Capture the cell that displays the provided text and extract its [x, y] central coordinate. 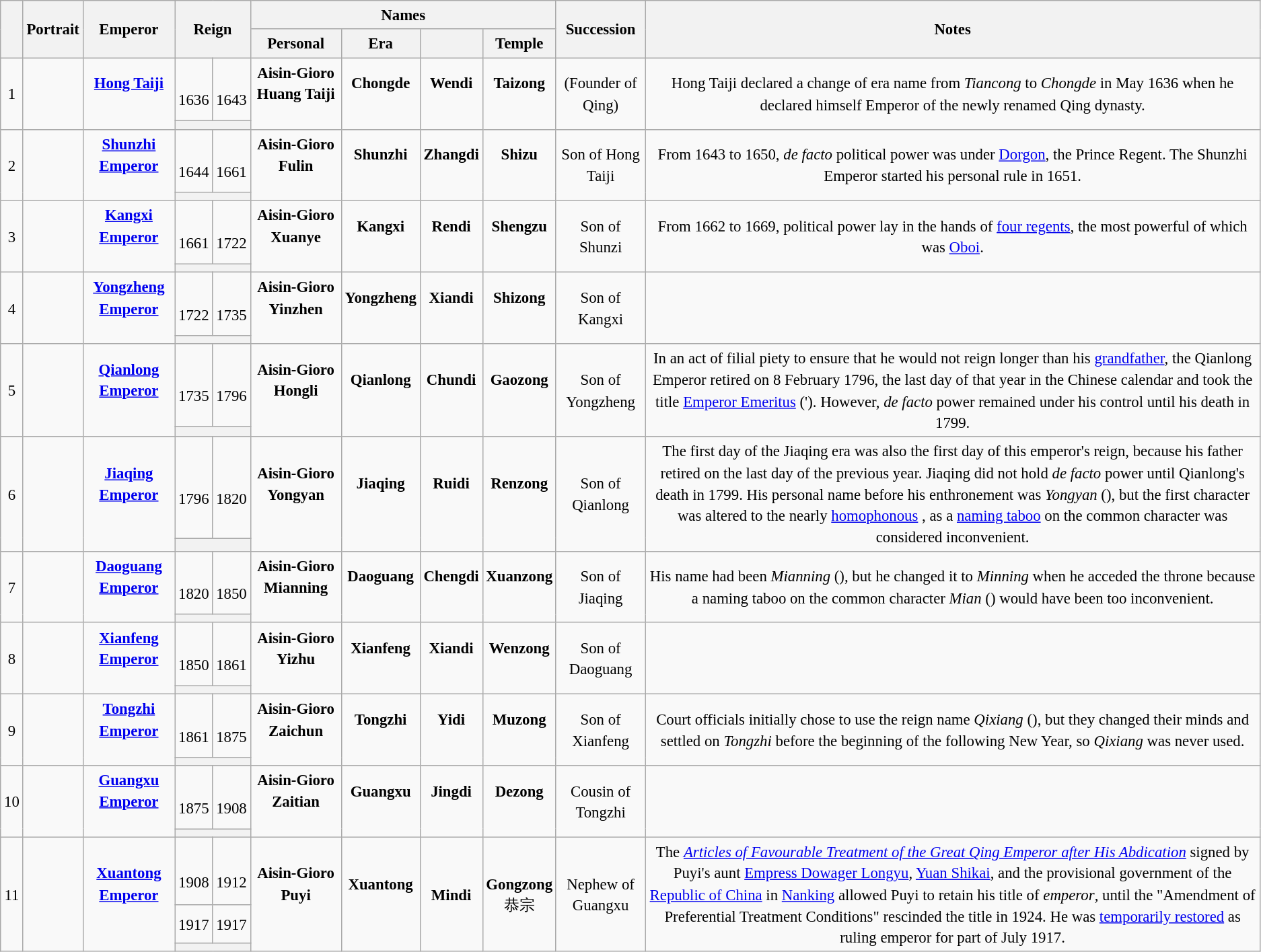
8 [12, 659]
Renzong [519, 494]
Yongzheng [381, 308]
Zhangdi [451, 165]
Shengzu [519, 236]
(Founder of Qing) [600, 94]
From 1643 to 1650, de facto political power was under Dorgon, the Prince Regent. The Shunzhi Emperor started his personal rule in 1651. [953, 165]
Son of Kangxi [600, 308]
Aisin-Gioro Puyi [296, 895]
Aisin-Gioro Yizhu [296, 659]
Son of Daoguang [600, 659]
Kangxi Emperor [129, 236]
Dezong [519, 801]
6 [12, 494]
Son of Shunzi [600, 236]
Portrait [52, 30]
Guangxu [381, 801]
Daoguang Emperor [129, 587]
Mindi [451, 895]
Aisin-Gioro Xuanye [296, 236]
Aisin-Gioro Huang Taiji [296, 94]
Muzong [519, 730]
Rendi [451, 236]
Aisin-Gioro Mianning [296, 587]
10 [12, 801]
Yongzheng Emperor [129, 308]
Taizong [519, 94]
Notes [953, 30]
Son of Xianfeng [600, 730]
Wenzong [519, 659]
Son of Hong Taiji [600, 165]
Cousin of Tongzhi [600, 801]
5 [12, 390]
11 [12, 895]
Wendi [451, 94]
Son of Jiaqing [600, 587]
Emperor [129, 30]
Names [403, 15]
Aisin-Gioro Yinzhen [296, 308]
Shunzhi [381, 165]
Jiaqing [381, 494]
1 [12, 94]
Chundi [451, 390]
Jingdi [451, 801]
Personal [296, 43]
Kangxi [381, 236]
3 [12, 236]
Tongzhi [381, 730]
Son of Yongzheng [600, 390]
Qianlong [381, 390]
Jiaqing Emperor [129, 494]
Reign [213, 30]
Qianlong Emperor [129, 390]
Succession [600, 30]
Hong Taiji [129, 94]
Shunzhi Emperor [129, 165]
1644 [194, 161]
1643 [231, 89]
Temple [519, 43]
Aisin-Gioro Fulin [296, 165]
Aisin-Gioro Zaichun [296, 730]
9 [12, 730]
Aisin-Gioro Hongli [296, 390]
1636 [194, 89]
Xianfeng [381, 659]
7 [12, 587]
Xuantong Emperor [129, 895]
Chongde [381, 94]
4 [12, 308]
Daoguang [381, 587]
Aisin-Gioro Zaitian [296, 801]
Hong Taiji declared a change of era name from Tiancong to Chongde in May 1636 when he declared himself Emperor of the newly renamed Qing dynasty. [953, 94]
Xuantong [381, 895]
Gaozong [519, 390]
Era [381, 43]
Chengdi [451, 587]
From 1662 to 1669, political power lay in the hands of four regents, the most powerful of which was Oboi. [953, 236]
Shizu [519, 165]
Xuanzong [519, 587]
Aisin-Gioro Yongyan [296, 494]
Nephew of Guangxu [600, 895]
Tongzhi Emperor [129, 730]
Ruidi [451, 494]
Son of Qianlong [600, 494]
Shizong [519, 308]
1912 [231, 871]
Guangxu Emperor [129, 801]
2 [12, 165]
Yidi [451, 730]
Gongzong恭宗 [519, 895]
Xianfeng Emperor [129, 659]
